Determine the [x, y] coordinate at the center of the cell enclosing the given text.  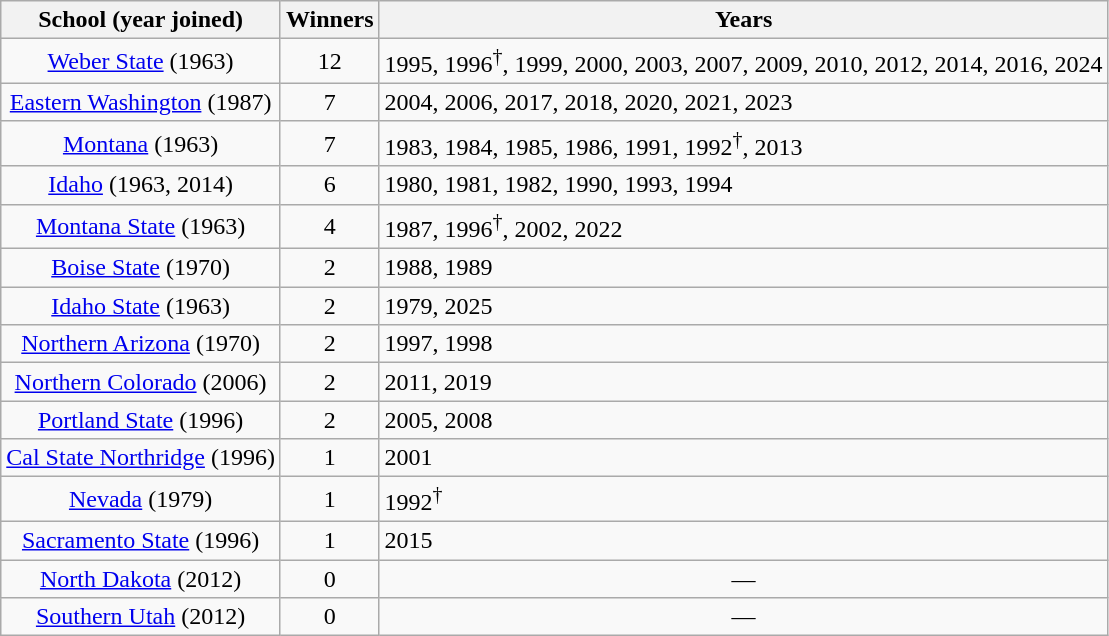
Montana (1963) [141, 144]
12 [330, 62]
North Dakota (2012) [141, 579]
1995, 1996†, 1999, 2000, 2003, 2007, 2009, 2010, 2012, 2014, 2016, 2024 [744, 62]
Weber State (1963) [141, 62]
6 [330, 185]
2011, 2019 [744, 382]
4 [330, 226]
Idaho (1963, 2014) [141, 185]
1997, 1998 [744, 344]
2001 [744, 458]
Southern Utah (2012) [141, 617]
1979, 2025 [744, 306]
Nevada (1979) [141, 500]
2015 [744, 541]
1987, 1996†, 2002, 2022 [744, 226]
Northern Arizona (1970) [141, 344]
Idaho State (1963) [141, 306]
Eastern Washington (1987) [141, 102]
Cal State Northridge (1996) [141, 458]
Northern Colorado (2006) [141, 382]
Years [744, 20]
Sacramento State (1996) [141, 541]
Montana State (1963) [141, 226]
1980, 1981, 1982, 1990, 1993, 1994 [744, 185]
1992† [744, 500]
1988, 1989 [744, 268]
School (year joined) [141, 20]
1983, 1984, 1985, 1986, 1991, 1992†, 2013 [744, 144]
2004, 2006, 2017, 2018, 2020, 2021, 2023 [744, 102]
2005, 2008 [744, 420]
Boise State (1970) [141, 268]
Winners [330, 20]
Portland State (1996) [141, 420]
